From the cell containing the given text, extract its center point as (X, Y) coordinate. 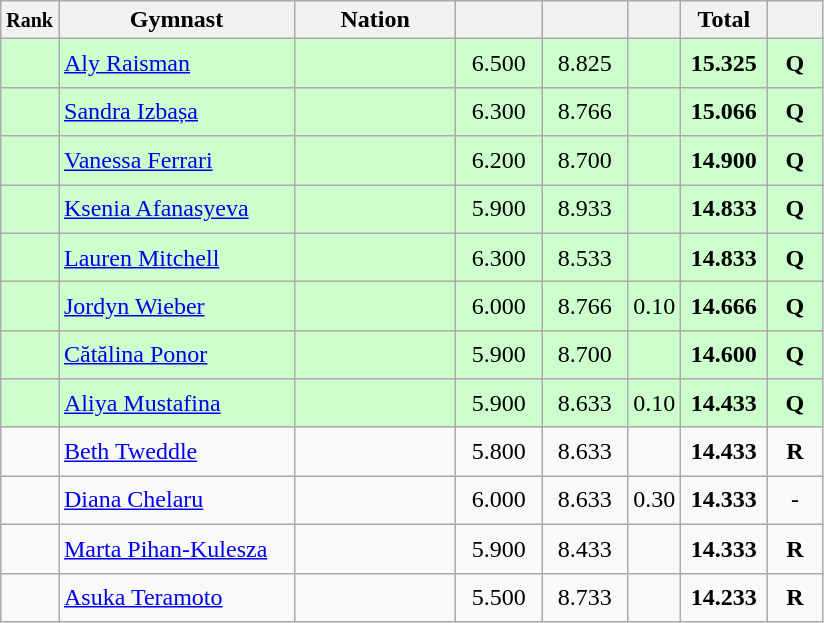
8.825 (585, 64)
Lauren Mitchell (176, 258)
0.30 (654, 500)
Rank (30, 20)
- (795, 500)
Aliya Mustafina (176, 404)
Vanessa Ferrari (176, 160)
6.500 (499, 64)
14.666 (724, 306)
15.066 (724, 112)
Marta Pihan-Kulesza (176, 548)
5.800 (499, 452)
6.200 (499, 160)
14.900 (724, 160)
Aly Raisman (176, 64)
Diana Chelaru (176, 500)
8.933 (585, 208)
8.433 (585, 548)
Asuka Teramoto (176, 598)
Sandra Izbașa (176, 112)
Jordyn Wieber (176, 306)
14.233 (724, 598)
Beth Tweddle (176, 452)
8.733 (585, 598)
8.533 (585, 258)
15.325 (724, 64)
5.500 (499, 598)
Cătălina Ponor (176, 354)
Total (724, 20)
14.600 (724, 354)
Nation (376, 20)
Gymnast (176, 20)
Ksenia Afanasyeva (176, 208)
